Find where the given text appears and provide that cell's center as [x, y] coordinate. 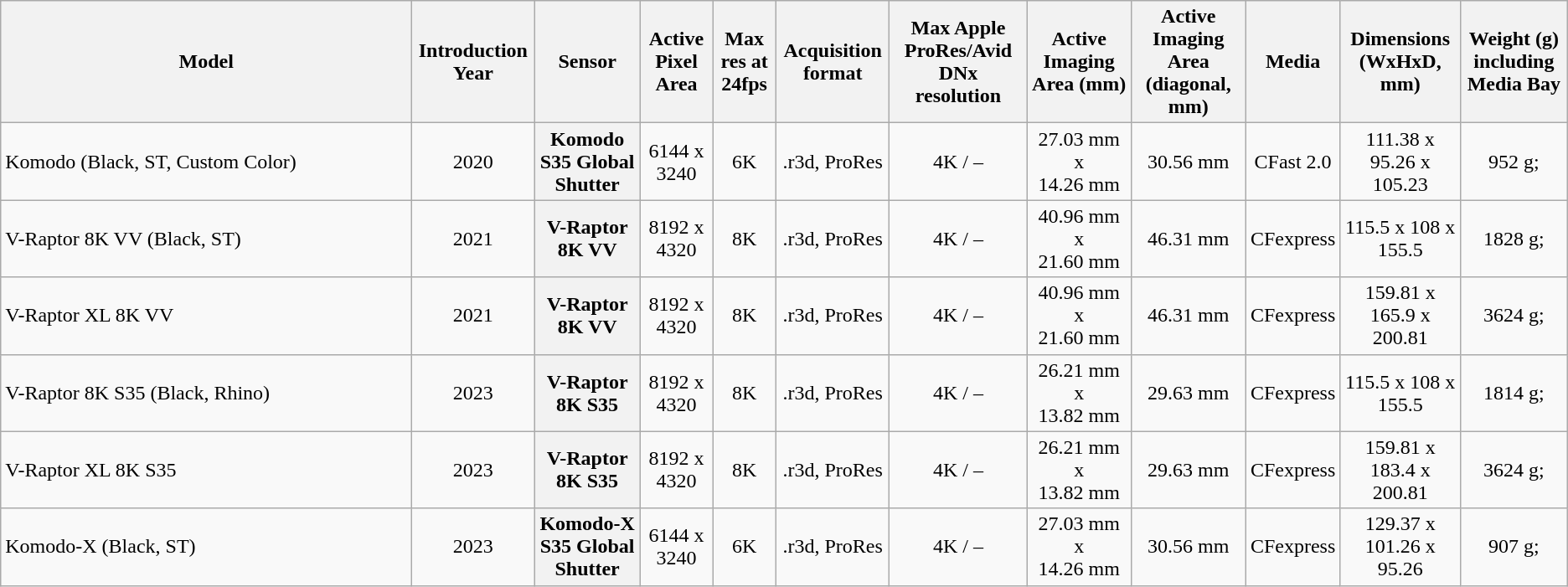
Komodo S35 Global Shutter [588, 162]
907 g; [1514, 547]
Model [206, 62]
V-Raptor 8K S35 (Black, Rhino) [206, 393]
V-Raptor 8K VV (Black, ST) [206, 239]
1828 g; [1514, 239]
Active Pixel Area [676, 62]
Komodo-X (Black, ST) [206, 547]
Komodo-X S35 Global Shutter [588, 547]
Active Imaging Area (diagonal, mm) [1188, 62]
Dimensions (WxHxD, mm) [1400, 62]
159.81 x 183.4 x 200.81 [1400, 470]
2020 [473, 162]
Weight (g) including Media Bay [1514, 62]
Max res at 24fps [745, 62]
V-Raptor XL 8K VV [206, 316]
129.37 x 101.26 x 95.26 [1400, 547]
952 g; [1514, 162]
Media [1292, 62]
159.81 x 165.9 x 200.81 [1400, 316]
Max Apple ProRes/Avid DNx resolution [958, 62]
Komodo (Black, ST, Custom Color) [206, 162]
CFast 2.0 [1292, 162]
Active Imaging Area (mm) [1079, 62]
V-Raptor XL 8K S35 [206, 470]
Acquisition format [833, 62]
Sensor [588, 62]
Introduction Year [473, 62]
111.38 x 95.26 x 105.23 [1400, 162]
1814 g; [1514, 393]
